From the cell containing the given text, extract its center point as [X, Y] coordinate. 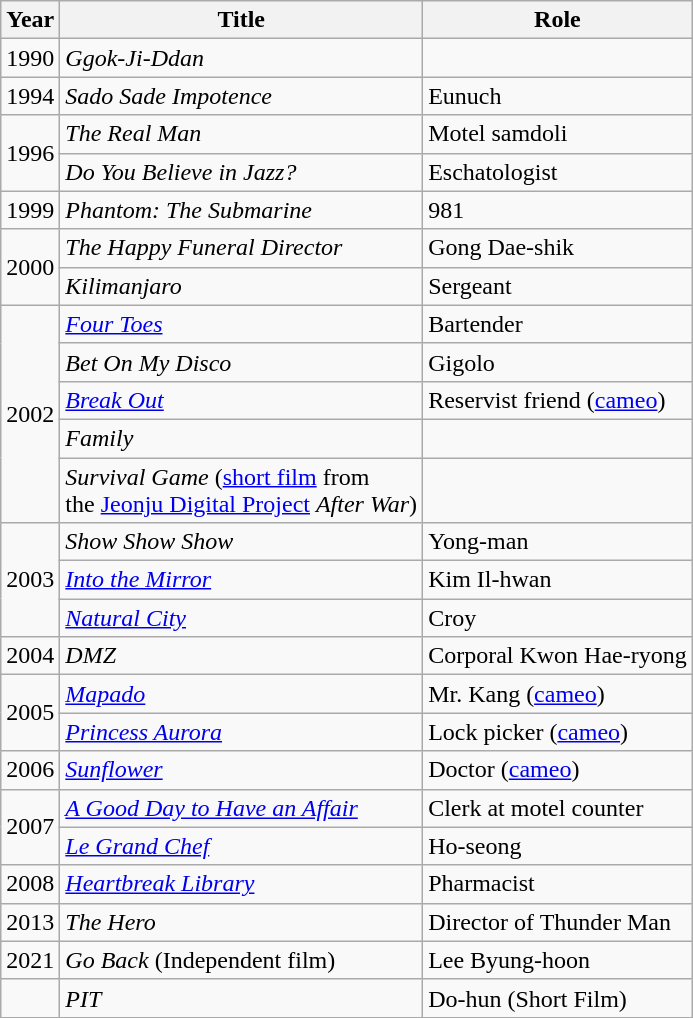
Pharmacist [558, 884]
Ho-seong [558, 846]
Ggok-Ji-Ddan [242, 58]
2004 [30, 656]
Sado Sade Impotence [242, 96]
2003 [30, 580]
2007 [30, 827]
Eunuch [558, 96]
Title [242, 20]
The Hero [242, 922]
The Happy Funeral Director [242, 248]
The Real Man [242, 134]
Survival Game (short film from the Jeonju Digital Project After War) [242, 490]
2008 [30, 884]
Go Back (Independent film) [242, 960]
Sunflower [242, 770]
Do You Believe in Jazz? [242, 172]
Role [558, 20]
Clerk at motel counter [558, 808]
2002 [30, 414]
1990 [30, 58]
Yong-man [558, 542]
Corporal Kwon Hae-ryong [558, 656]
1994 [30, 96]
Year [30, 20]
Doctor (cameo) [558, 770]
2005 [30, 713]
Reservist friend (cameo) [558, 400]
Break Out [242, 400]
Gong Dae-shik [558, 248]
1999 [30, 210]
Four Toes [242, 324]
Sergeant [558, 286]
Into the Mirror [242, 580]
Kilimanjaro [242, 286]
2000 [30, 267]
Director of Thunder Man [558, 922]
1996 [30, 153]
Princess Aurora [242, 732]
Natural City [242, 618]
PIT [242, 998]
Bartender [558, 324]
2006 [30, 770]
Show Show Show [242, 542]
Gigolo [558, 362]
2013 [30, 922]
Le Grand Chef [242, 846]
2021 [30, 960]
Bet On My Disco [242, 362]
Kim Il-hwan [558, 580]
Mr. Kang (cameo) [558, 694]
Eschatologist [558, 172]
Family [242, 438]
Heartbreak Library [242, 884]
Do-hun (Short Film) [558, 998]
DMZ [242, 656]
Mapado [242, 694]
Lee Byung-hoon [558, 960]
Lock picker (cameo) [558, 732]
Croy [558, 618]
981 [558, 210]
Phantom: The Submarine [242, 210]
Motel samdoli [558, 134]
A Good Day to Have an Affair [242, 808]
